Provide the (X, Y) coordinate of the cell's center where the given text is located.  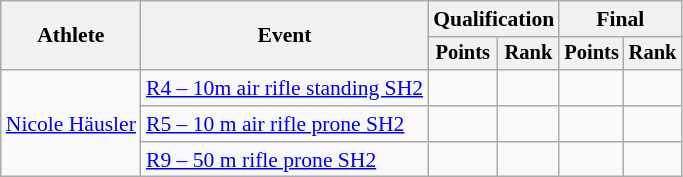
R4 – 10m air rifle standing SH2 (284, 88)
Final (620, 19)
Qualification (494, 19)
Event (284, 36)
Nicole Häusler (71, 124)
Athlete (71, 36)
R5 – 10 m air rifle prone SH2 (284, 124)
